Return the (X, Y) coordinate for the center point of the cell that contains the specified text.  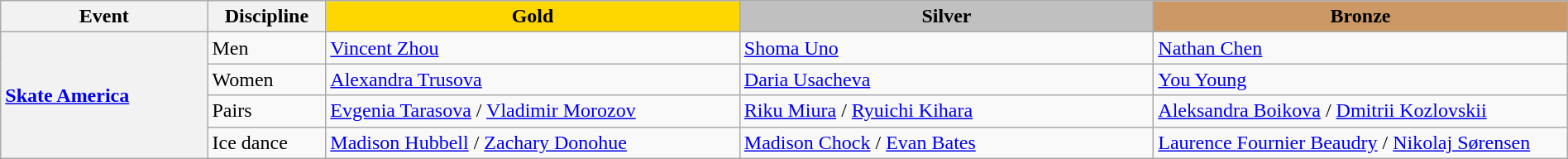
Women (266, 79)
Nathan Chen (1360, 48)
Discipline (266, 17)
Ice dance (266, 142)
Riku Miura / Ryuichi Kihara (946, 111)
Shoma Uno (946, 48)
Men (266, 48)
Aleksandra Boikova / Dmitrii Kozlovskii (1360, 111)
Evgenia Tarasova / Vladimir Morozov (533, 111)
Pairs (266, 111)
Laurence Fournier Beaudry / Nikolaj Sørensen (1360, 142)
Madison Chock / Evan Bates (946, 142)
Gold (533, 17)
Daria Usacheva (946, 79)
Madison Hubbell / Zachary Donohue (533, 142)
Alexandra Trusova (533, 79)
You Young (1360, 79)
Bronze (1360, 17)
Skate America (104, 95)
Event (104, 17)
Silver (946, 17)
Vincent Zhou (533, 48)
